Determine the [X, Y] coordinate at the center of the cell enclosing the given text.  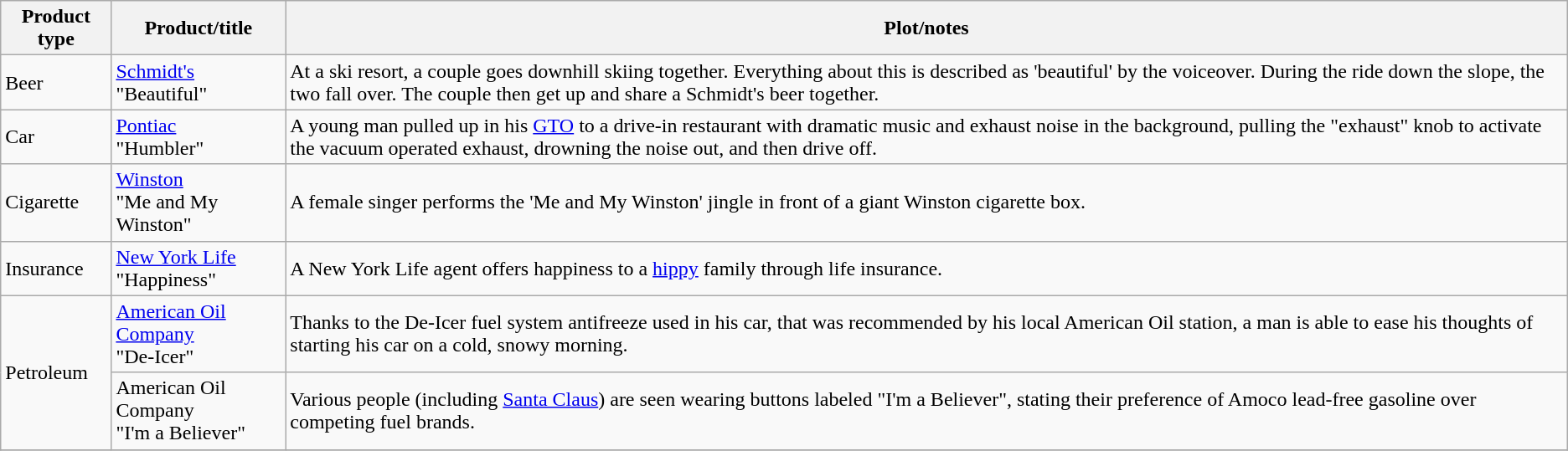
Cigarette [56, 202]
New York Life"Happiness" [199, 268]
Car [56, 137]
Insurance [56, 268]
American Oil Company"De-Icer" [199, 334]
A female singer performs the 'Me and My Winston' jingle in front of a giant Winston cigarette box. [926, 202]
Winston"Me and My Winston" [199, 202]
Pontiac"Humbler" [199, 137]
Plot/notes [926, 28]
Product type [56, 28]
Product/title [199, 28]
A New York Life agent offers happiness to a hippy family through life insurance. [926, 268]
Beer [56, 82]
American Oil Company"I'm a Believer" [199, 411]
Petroleum [56, 372]
Schmidt's"Beautiful" [199, 82]
